Locate the cell with the specified text and output its (x, y) center coordinate. 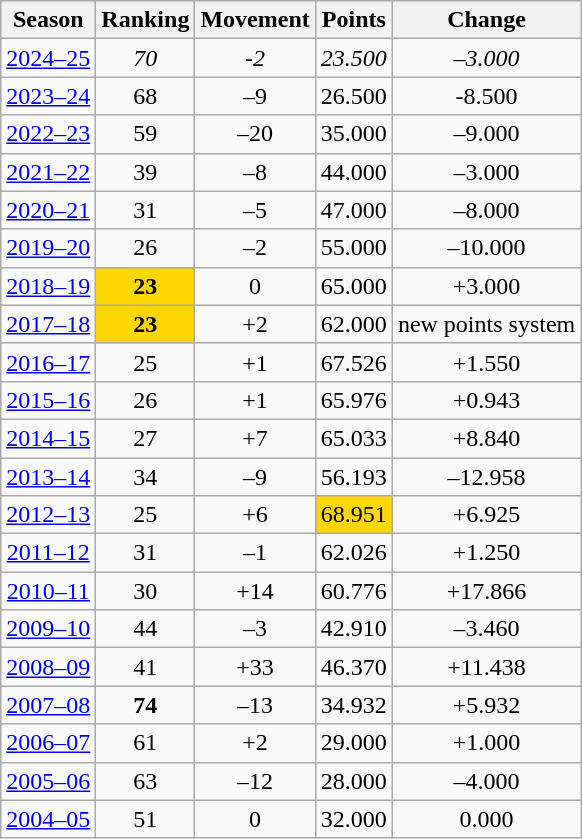
–9.000 (486, 134)
2016–17 (48, 362)
2012–13 (48, 515)
+8.840 (486, 438)
74 (146, 705)
68 (146, 96)
–2 (255, 248)
55.000 (354, 248)
34.932 (354, 705)
32.000 (354, 819)
+1.550 (486, 362)
0.000 (486, 819)
34 (146, 477)
23.500 (354, 58)
+6 (255, 515)
–13 (255, 705)
67.526 (354, 362)
2021–22 (48, 172)
27 (146, 438)
+1.250 (486, 553)
–5 (255, 210)
Season (48, 20)
51 (146, 819)
59 (146, 134)
Movement (255, 20)
44 (146, 629)
–12.958 (486, 477)
2017–18 (48, 324)
+11.438 (486, 667)
2007–08 (48, 705)
44.000 (354, 172)
61 (146, 743)
+14 (255, 591)
41 (146, 667)
2018–19 (48, 286)
65.033 (354, 438)
–3.460 (486, 629)
+3.000 (486, 286)
–8 (255, 172)
26.500 (354, 96)
new points system (486, 324)
–12 (255, 781)
46.370 (354, 667)
Change (486, 20)
+1.000 (486, 743)
2019–20 (48, 248)
2010–11 (48, 591)
2020–21 (48, 210)
39 (146, 172)
–10.000 (486, 248)
2015–16 (48, 400)
Points (354, 20)
62.000 (354, 324)
-2 (255, 58)
2004–05 (48, 819)
62.026 (354, 553)
Ranking (146, 20)
2023–24 (48, 96)
–20 (255, 134)
35.000 (354, 134)
2013–14 (48, 477)
42.910 (354, 629)
65.000 (354, 286)
+0.943 (486, 400)
2008–09 (48, 667)
2022–23 (48, 134)
+33 (255, 667)
63 (146, 781)
2011–12 (48, 553)
–1 (255, 553)
–3 (255, 629)
60.776 (354, 591)
2006–07 (48, 743)
70 (146, 58)
-8.500 (486, 96)
2009–10 (48, 629)
29.000 (354, 743)
+6.925 (486, 515)
+5.932 (486, 705)
56.193 (354, 477)
–8.000 (486, 210)
+17.866 (486, 591)
+7 (255, 438)
65.976 (354, 400)
47.000 (354, 210)
68.951 (354, 515)
2005–06 (48, 781)
2024–25 (48, 58)
2014–15 (48, 438)
–4.000 (486, 781)
28.000 (354, 781)
30 (146, 591)
